Return the (X, Y) coordinate for the center point of the cell that contains the specified text.  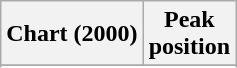
Peak position (189, 34)
Chart (2000) (72, 34)
